Locate the cell with the specified text and output its (x, y) center coordinate. 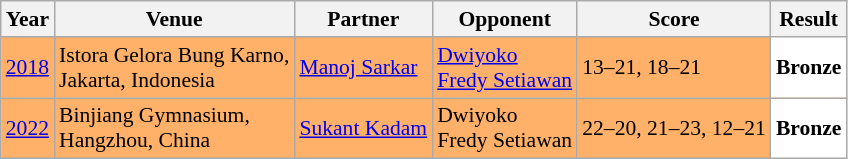
Sukant Kadam (363, 128)
Binjiang Gymnasium,Hangzhou, China (174, 128)
Venue (174, 19)
Opponent (504, 19)
22–20, 21–23, 12–21 (674, 128)
Year (28, 19)
2022 (28, 128)
Score (674, 19)
Result (809, 19)
Partner (363, 19)
2018 (28, 68)
Istora Gelora Bung Karno,Jakarta, Indonesia (174, 68)
13–21, 18–21 (674, 68)
Manoj Sarkar (363, 68)
